Locate the cell with the specified text and output its (X, Y) center coordinate. 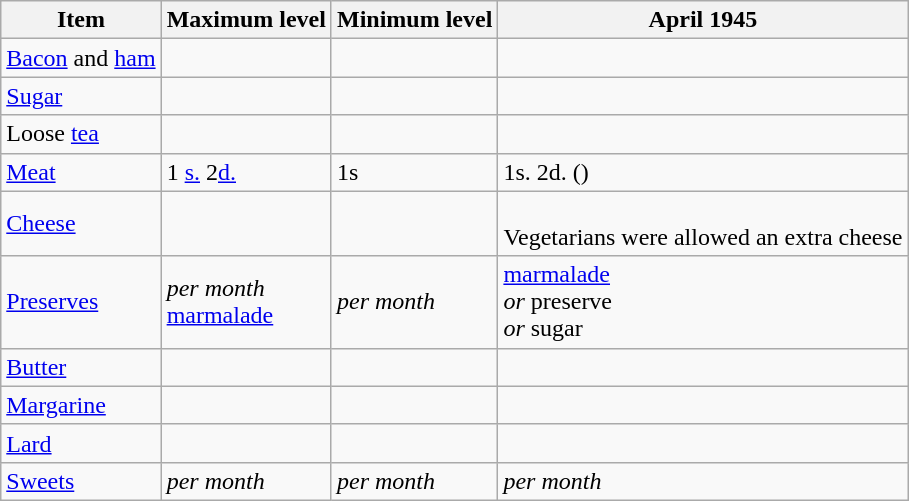
Lard (81, 443)
Margarine (81, 405)
Butter (81, 367)
1s (414, 172)
1 s. 2d. (246, 172)
Loose tea (81, 134)
Sugar (81, 96)
per month marmalade (246, 302)
Vegetarians were allowed an extra cheese (703, 224)
Preserves (81, 302)
1s. 2d. () (703, 172)
Cheese (81, 224)
Sweets (81, 481)
Bacon and ham (81, 58)
Maximum level (246, 20)
Meat (81, 172)
Item (81, 20)
April 1945 (703, 20)
marmalade or preserve or sugar (703, 302)
Minimum level (414, 20)
